Extract the [x, y] coordinate from the center of the cell holding the provided text.  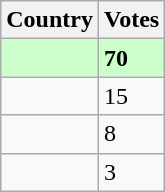
15 [131, 96]
8 [131, 134]
70 [131, 58]
Country [50, 20]
3 [131, 172]
Votes [131, 20]
